Extract the [x, y] coordinate from the center of the cell holding the provided text.  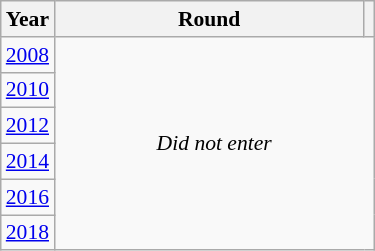
2014 [28, 162]
2010 [28, 90]
2018 [28, 233]
Year [28, 19]
2012 [28, 126]
2016 [28, 197]
Round [209, 19]
2008 [28, 55]
Did not enter [214, 144]
